Identify which cell holds the provided text, then report its [X, Y] central coordinate. 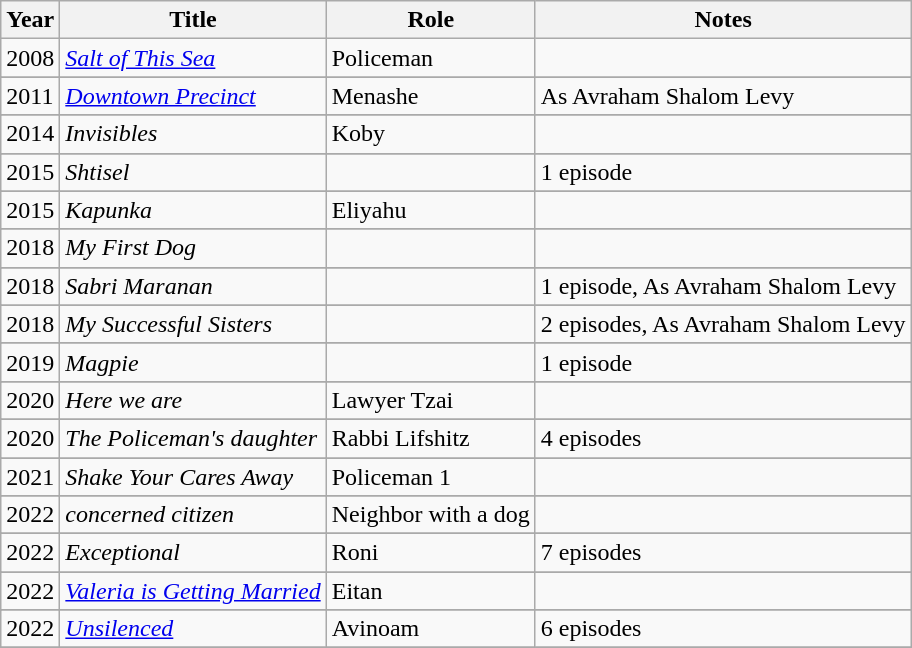
Lawyer Tzai [430, 400]
2019 [30, 362]
Valeria is Getting Married [193, 591]
Notes [723, 20]
2014 [30, 134]
Policeman 1 [430, 477]
6 episodes [723, 629]
4 episodes [723, 438]
My Successful Sisters [193, 324]
Downtown Precinct [193, 96]
Unsilenced [193, 629]
Year [30, 20]
2008 [30, 58]
Invisibles [193, 134]
As Avraham Shalom Levy [723, 96]
Exceptional [193, 553]
Role [430, 20]
Avinoam [430, 629]
7 episodes [723, 553]
Eliyahu [430, 210]
Magpie [193, 362]
Rabbi Lifshitz [430, 438]
Neighbor with a dog [430, 515]
Koby [430, 134]
Title [193, 20]
Here we are [193, 400]
2021 [30, 477]
2011 [30, 96]
The Policeman's daughter [193, 438]
2 episodes, As Avraham Shalom Levy [723, 324]
Sabri Maranan [193, 286]
Eitan [430, 591]
My First Dog [193, 248]
Shtisel [193, 172]
concerned citizen [193, 515]
1 episode, As Avraham Shalom Levy [723, 286]
Roni [430, 553]
Policeman [430, 58]
Menashe [430, 96]
Kapunka [193, 210]
Shake Your Cares Away [193, 477]
Salt of This Sea [193, 58]
